Identify which cell holds the provided text, then report its [X, Y] central coordinate. 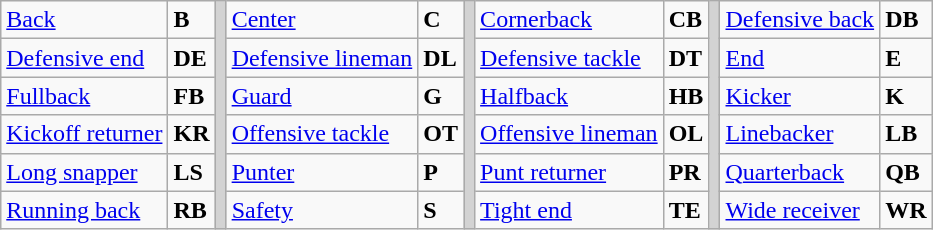
Halfback [570, 96]
Kickoff returner [84, 134]
Kicker [800, 96]
Quarterback [800, 172]
Tight end [570, 210]
OT [441, 134]
LS [192, 172]
S [441, 210]
K [906, 96]
DB [906, 20]
RB [192, 210]
Safety [322, 210]
CB [686, 20]
Center [322, 20]
Offensive lineman [570, 134]
LB [906, 134]
Guard [322, 96]
Punt returner [570, 172]
E [906, 58]
DL [441, 58]
Punter [322, 172]
WR [906, 210]
P [441, 172]
Long snapper [84, 172]
KR [192, 134]
Offensive tackle [322, 134]
C [441, 20]
Fullback [84, 96]
PR [686, 172]
HB [686, 96]
QB [906, 172]
OL [686, 134]
Linebacker [800, 134]
Running back [84, 210]
B [192, 20]
Back [84, 20]
Defensive back [800, 20]
Wide receiver [800, 210]
Defensive end [84, 58]
Cornerback [570, 20]
DE [192, 58]
TE [686, 210]
Defensive tackle [570, 58]
End [800, 58]
DT [686, 58]
G [441, 96]
FB [192, 96]
Defensive lineman [322, 58]
